For the text-containing cell, return its midpoint in (X, Y) coordinate format. 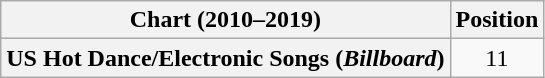
Chart (2010–2019) (226, 20)
11 (497, 58)
Position (497, 20)
US Hot Dance/Electronic Songs (Billboard) (226, 58)
